Locate the cell with the specified text and output its (X, Y) center coordinate. 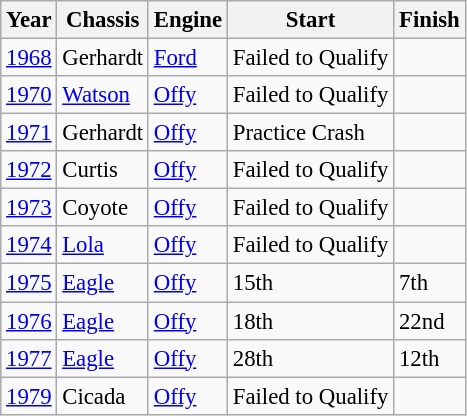
Practice Crash (310, 133)
1979 (29, 396)
7th (430, 283)
Chassis (103, 20)
18th (310, 321)
1971 (29, 133)
Engine (188, 20)
1972 (29, 170)
22nd (430, 321)
Year (29, 20)
Cicada (103, 396)
Lola (103, 245)
1974 (29, 245)
28th (310, 358)
Coyote (103, 208)
1973 (29, 208)
Start (310, 20)
1976 (29, 321)
1975 (29, 283)
15th (310, 283)
Finish (430, 20)
1977 (29, 358)
1968 (29, 58)
12th (430, 358)
1970 (29, 95)
Ford (188, 58)
Watson (103, 95)
Curtis (103, 170)
